Return [x, y] of the center of cell containing provided text 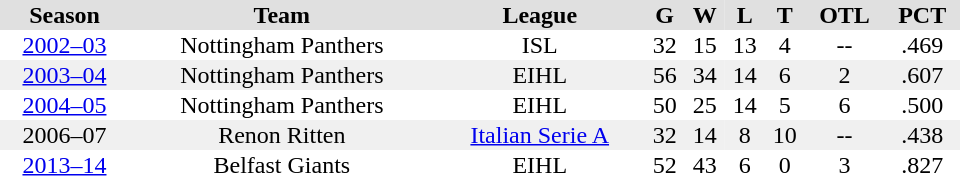
50 [665, 105]
4 [785, 45]
Italian Serie A [540, 135]
L [745, 15]
8 [745, 135]
Renon Ritten [282, 135]
OTL [845, 15]
G [665, 15]
56 [665, 75]
.607 [922, 75]
2002–03 [64, 45]
ISL [540, 45]
2003–04 [64, 75]
.500 [922, 105]
.469 [922, 45]
.438 [922, 135]
PCT [922, 15]
2 [845, 75]
5 [785, 105]
T [785, 15]
Season [64, 15]
2004–05 [64, 105]
34 [705, 75]
Team [282, 15]
13 [745, 45]
2006–07 [64, 135]
W [705, 15]
10 [785, 135]
15 [705, 45]
25 [705, 105]
League [540, 15]
